Scan for the cell matching the given text and deliver its (X, Y) coordinate at center. 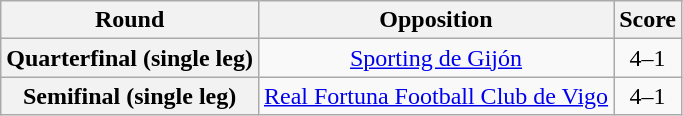
Semifinal (single leg) (130, 96)
Sporting de Gijón (436, 58)
Quarterfinal (single leg) (130, 58)
Score (648, 20)
Real Fortuna Football Club de Vigo (436, 96)
Round (130, 20)
Opposition (436, 20)
